From the cell containing the given text, extract its center point as [X, Y] coordinate. 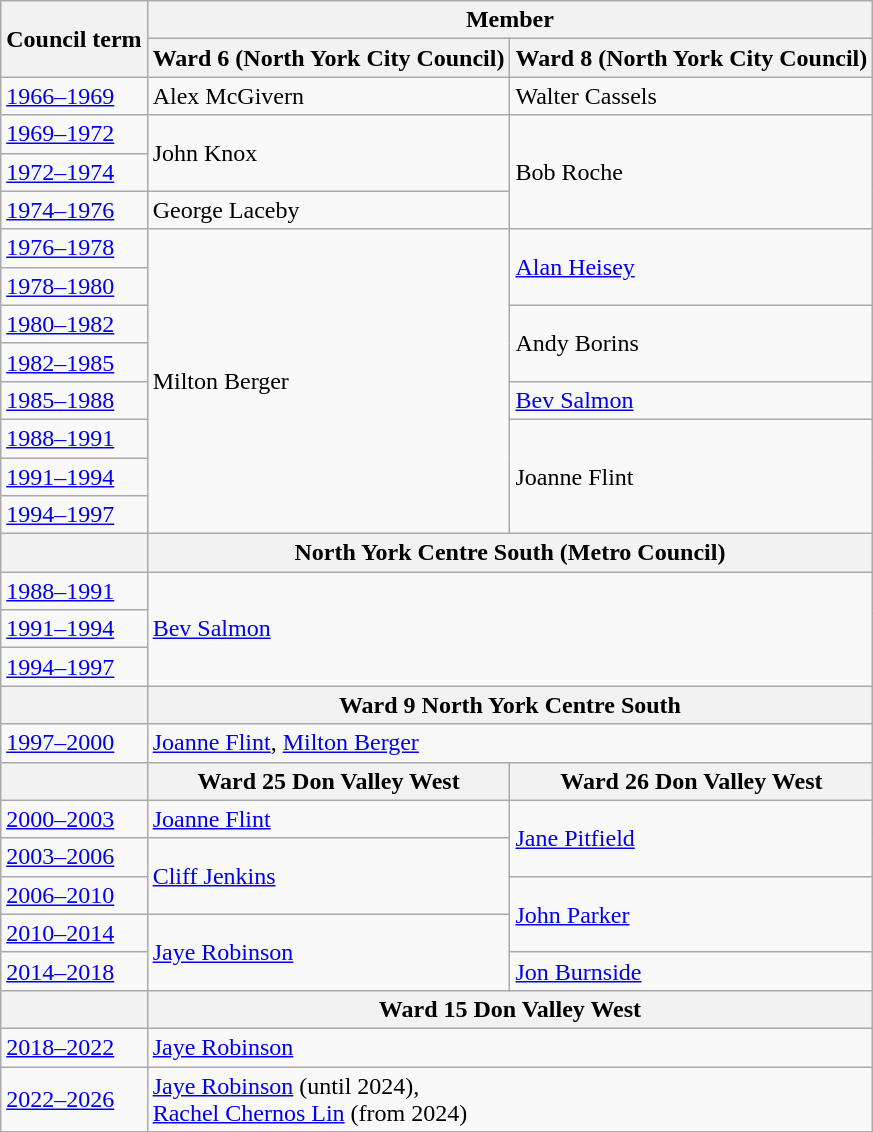
Jon Burnside [692, 971]
1980–1982 [74, 324]
2022–2026 [74, 1098]
Bob Roche [692, 172]
Joanne Flint, Milton Berger [510, 743]
Alex McGivern [328, 96]
1974–1976 [74, 210]
2000–2003 [74, 819]
Cliff Jenkins [328, 876]
1966–1969 [74, 96]
1997–2000 [74, 743]
Walter Cassels [692, 96]
1985–1988 [74, 400]
Ward 9 North York Centre South [510, 705]
1972–1974 [74, 172]
2018–2022 [74, 1047]
2014–2018 [74, 971]
George Laceby [328, 210]
North York Centre South (Metro Council) [510, 553]
1976–1978 [74, 248]
Ward 26 Don Valley West [692, 781]
Jane Pitfield [692, 838]
2006–2010 [74, 895]
Member [510, 20]
1978–1980 [74, 286]
Ward 15 Don Valley West [510, 1009]
John Parker [692, 914]
Andy Borins [692, 343]
2010–2014 [74, 933]
2003–2006 [74, 857]
1982–1985 [74, 362]
1969–1972 [74, 134]
Ward 8 (North York City Council) [692, 58]
Milton Berger [328, 381]
John Knox [328, 153]
Alan Heisey [692, 267]
Council term [74, 39]
Ward 25 Don Valley West [328, 781]
Jaye Robinson (until 2024),Rachel Chernos Lin (from 2024) [510, 1098]
Ward 6 (North York City Council) [328, 58]
